Return [X, Y] of the center of cell containing provided text 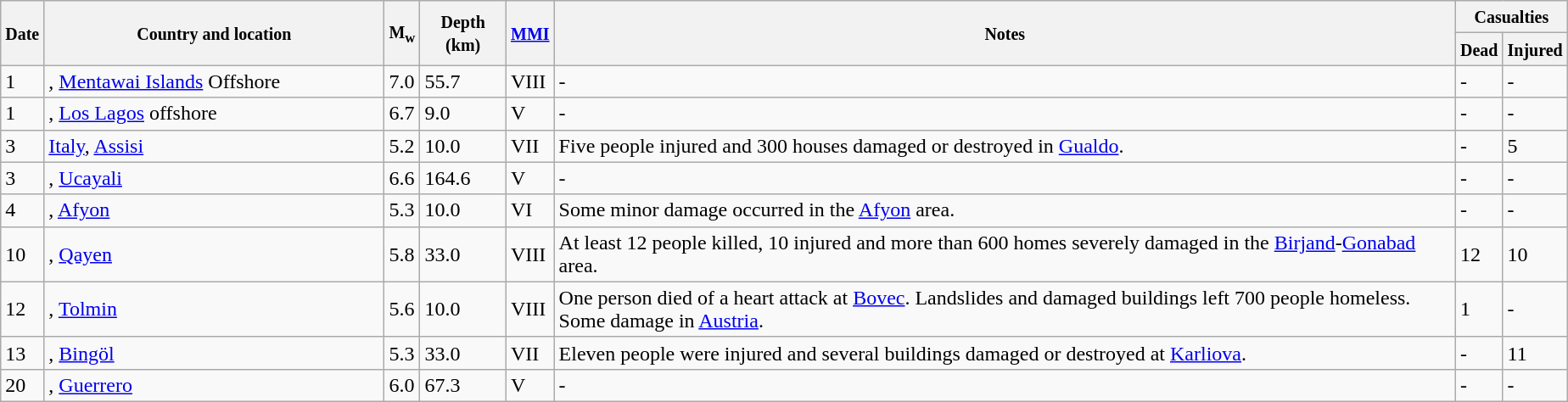
164.6 [463, 178]
11 [1535, 353]
, Ucayali [214, 178]
Notes [1005, 33]
Some minor damage occurred in the Afyon area. [1005, 210]
Dead [1479, 49]
VI [529, 210]
20 [22, 385]
MMI [529, 33]
67.3 [463, 385]
, Bingöl [214, 353]
, Qayen [214, 254]
55.7 [463, 81]
5 [1535, 146]
Depth (km) [463, 33]
6.0 [402, 385]
5.6 [402, 309]
9.0 [463, 114]
, Tolmin [214, 309]
, Afyon [214, 210]
6.6 [402, 178]
, Guerrero [214, 385]
Date [22, 33]
5.8 [402, 254]
Casualties [1511, 17]
Italy, Assisi [214, 146]
One person died of a heart attack at Bovec. Landslides and damaged buildings left 700 people homeless. Some damage in Austria. [1005, 309]
7.0 [402, 81]
Five people injured and 300 houses damaged or destroyed in Gualdo. [1005, 146]
5.2 [402, 146]
Injured [1535, 49]
Mw [402, 33]
Eleven people were injured and several buildings damaged or destroyed at Karliova. [1005, 353]
13 [22, 353]
At least 12 people killed, 10 injured and more than 600 homes severely damaged in the Birjand-Gonabad area. [1005, 254]
Country and location [214, 33]
, Los Lagos offshore [214, 114]
, Mentawai Islands Offshore [214, 81]
4 [22, 210]
6.7 [402, 114]
